Identify which cell holds the provided text, then report its [X, Y] central coordinate. 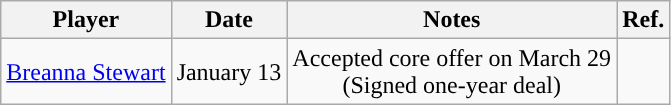
Notes [452, 20]
Ref. [644, 20]
Accepted core offer on March 29(Signed one-year deal) [452, 72]
January 13 [229, 72]
Player [86, 20]
Breanna Stewart [86, 72]
Date [229, 20]
